Find where the given text appears and provide that cell's center as [x, y] coordinate. 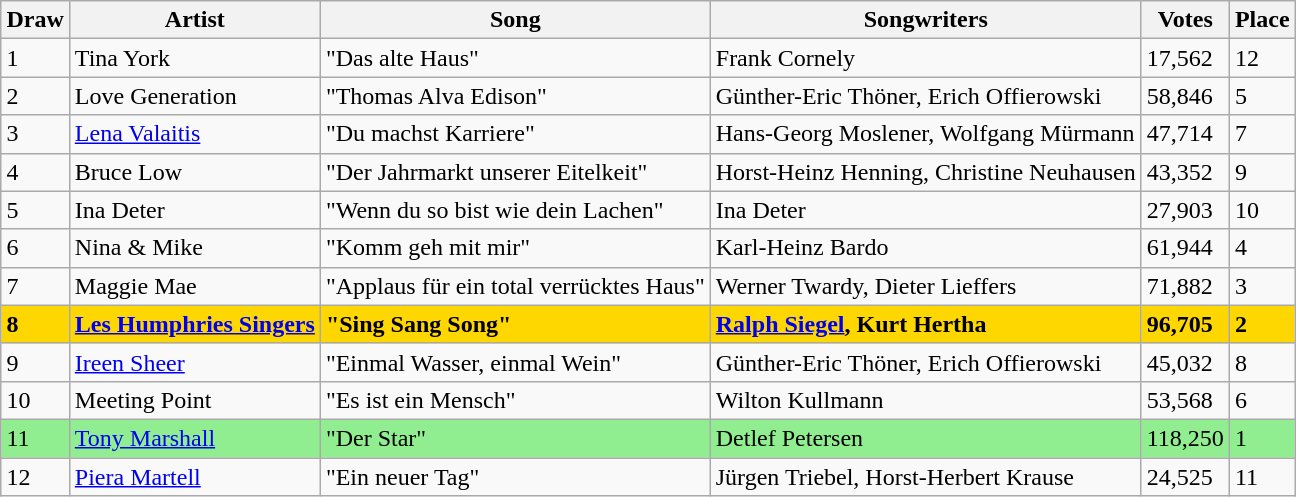
45,032 [1185, 362]
"Das alte Haus" [515, 58]
Tina York [194, 58]
"Der Star" [515, 438]
Tony Marshall [194, 438]
43,352 [1185, 172]
"Sing Sang Song" [515, 324]
Karl-Heinz Bardo [926, 248]
"Der Jahrmarkt unserer Eitelkeit" [515, 172]
Werner Twardy, Dieter Lieffers [926, 286]
Hans-Georg Moslener, Wolfgang Mürmann [926, 134]
Bruce Low [194, 172]
71,882 [1185, 286]
24,525 [1185, 477]
Horst-Heinz Henning, Christine Neuhausen [926, 172]
Nina & Mike [194, 248]
Maggie Mae [194, 286]
Detlef Petersen [926, 438]
"Ein neuer Tag" [515, 477]
61,944 [1185, 248]
Meeting Point [194, 400]
"Es ist ein Mensch" [515, 400]
Love Generation [194, 96]
"Applaus für ein total verrücktes Haus" [515, 286]
53,568 [1185, 400]
Les Humphries Singers [194, 324]
Place [1262, 20]
Jürgen Triebel, Horst-Herbert Krause [926, 477]
27,903 [1185, 210]
Artist [194, 20]
Songwriters [926, 20]
17,562 [1185, 58]
58,846 [1185, 96]
Wilton Kullmann [926, 400]
"Komm geh mit mir" [515, 248]
96,705 [1185, 324]
Piera Martell [194, 477]
"Du machst Karriere" [515, 134]
47,714 [1185, 134]
"Wenn du so bist wie dein Lachen" [515, 210]
Frank Cornely [926, 58]
Ralph Siegel, Kurt Hertha [926, 324]
Votes [1185, 20]
Lena Valaitis [194, 134]
Ireen Sheer [194, 362]
"Thomas Alva Edison" [515, 96]
Draw [35, 20]
118,250 [1185, 438]
Song [515, 20]
"Einmal Wasser, einmal Wein" [515, 362]
